Capture the cell that displays the provided text and extract its (X, Y) central coordinate. 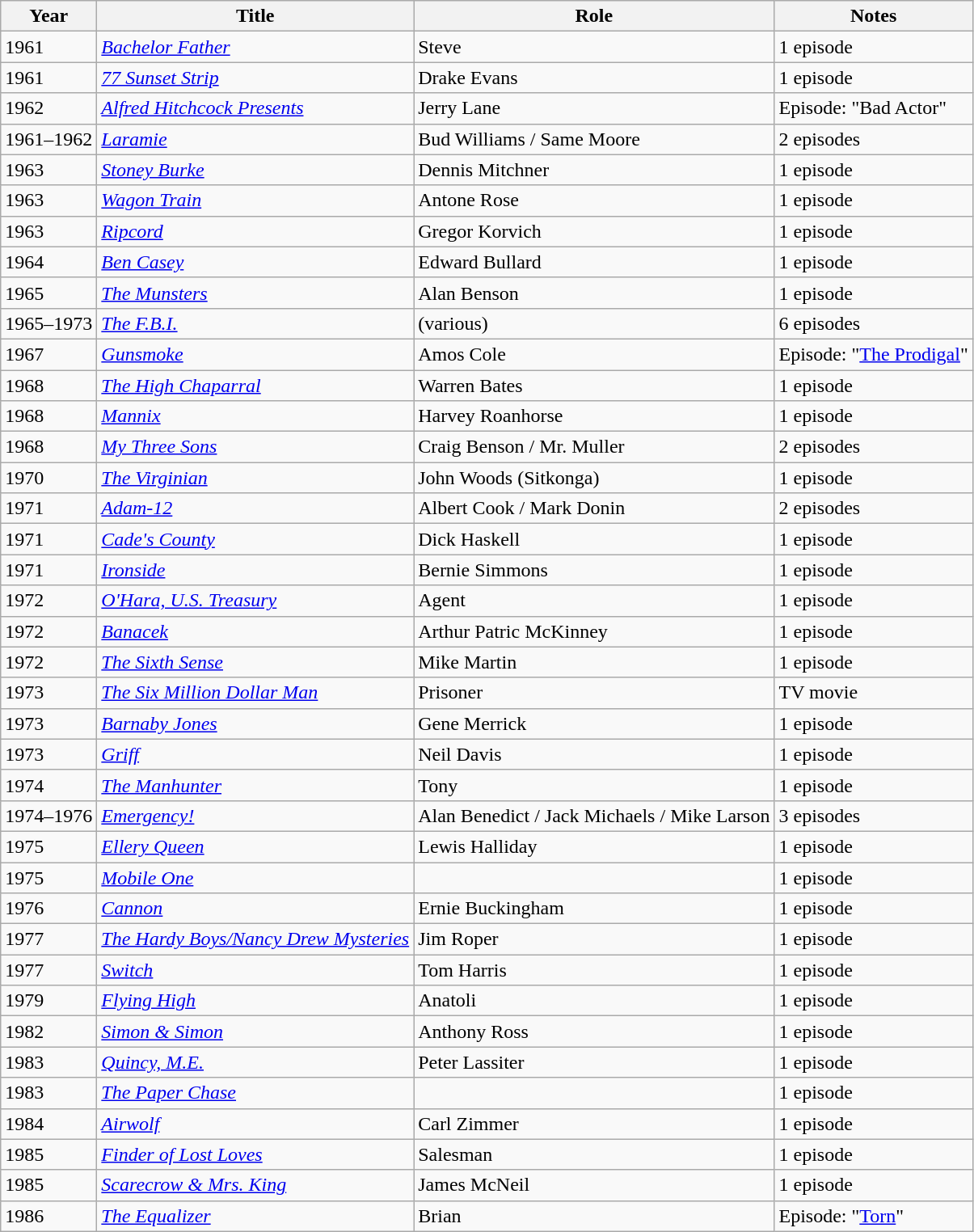
Quincy, M.E. (255, 1062)
(various) (594, 323)
The High Chaparral (255, 386)
Barnaby Jones (255, 724)
Craig Benson / Mr. Muller (594, 447)
The F.B.I. (255, 323)
My Three Sons (255, 447)
The Six Million Dollar Man (255, 693)
1967 (48, 354)
O'Hara, U.S. Treasury (255, 601)
TV movie (873, 693)
Mannix (255, 416)
Ripcord (255, 231)
Antone Rose (594, 200)
Alfred Hitchcock Presents (255, 108)
Gregor Korvich (594, 231)
The Equalizer (255, 1216)
Anthony Ross (594, 1032)
Bachelor Father (255, 47)
1974 (48, 785)
Jerry Lane (594, 108)
Agent (594, 601)
1965 (48, 293)
1964 (48, 262)
Dennis Mitchner (594, 170)
Episode: "Torn" (873, 1216)
Tony (594, 785)
1962 (48, 108)
1970 (48, 478)
1986 (48, 1216)
Warren Bates (594, 386)
Drake Evans (594, 78)
The Sixth Sense (255, 662)
Finder of Lost Loves (255, 1154)
Ernie Buckingham (594, 909)
Bud Williams / Same Moore (594, 139)
Albert Cook / Mark Donin (594, 508)
The Hardy Boys/Nancy Drew Mysteries (255, 939)
Emergency! (255, 816)
Gunsmoke (255, 354)
Episode: "Bad Actor" (873, 108)
Edward Bullard (594, 262)
Cade's County (255, 539)
Steve (594, 47)
Anatoli (594, 1001)
Banacek (255, 631)
1976 (48, 909)
Griff (255, 754)
Role (594, 16)
Alan Benedict / Jack Michaels / Mike Larson (594, 816)
Carl Zimmer (594, 1124)
1984 (48, 1124)
3 episodes (873, 816)
Airwolf (255, 1124)
Ben Casey (255, 262)
The Paper Chase (255, 1093)
Neil Davis (594, 754)
6 episodes (873, 323)
Flying High (255, 1001)
Amos Cole (594, 354)
1974–1976 (48, 816)
Peter Lassiter (594, 1062)
77 Sunset Strip (255, 78)
James McNeil (594, 1185)
Ellery Queen (255, 846)
Switch (255, 970)
1982 (48, 1032)
Mike Martin (594, 662)
Scarecrow & Mrs. King (255, 1185)
Harvey Roanhorse (594, 416)
Ironside (255, 570)
Cannon (255, 909)
Tom Harris (594, 970)
Jim Roper (594, 939)
Salesman (594, 1154)
1965–1973 (48, 323)
Arthur Patric McKinney (594, 631)
1961–1962 (48, 139)
Brian (594, 1216)
Simon & Simon (255, 1032)
Dick Haskell (594, 539)
Bernie Simmons (594, 570)
John Woods (Sitkonga) (594, 478)
Mobile One (255, 877)
Laramie (255, 139)
1979 (48, 1001)
The Virginian (255, 478)
Year (48, 16)
Gene Merrick (594, 724)
Prisoner (594, 693)
The Munsters (255, 293)
Wagon Train (255, 200)
Episode: "The Prodigal" (873, 354)
Lewis Halliday (594, 846)
Adam-12 (255, 508)
Notes (873, 16)
Alan Benson (594, 293)
Stoney Burke (255, 170)
The Manhunter (255, 785)
Title (255, 16)
